Find where the given text appears and provide that cell's center as [x, y] coordinate. 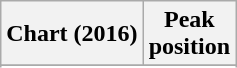
Chart (2016) [72, 34]
Peakposition [189, 34]
